Locate the cell with the specified text and output its [X, Y] center coordinate. 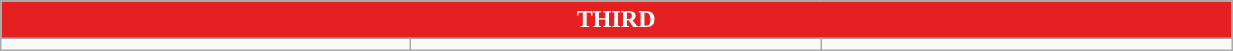
THIRD [616, 20]
